Detect which cell encompasses the target text, then output its [x, y] center coordinate. 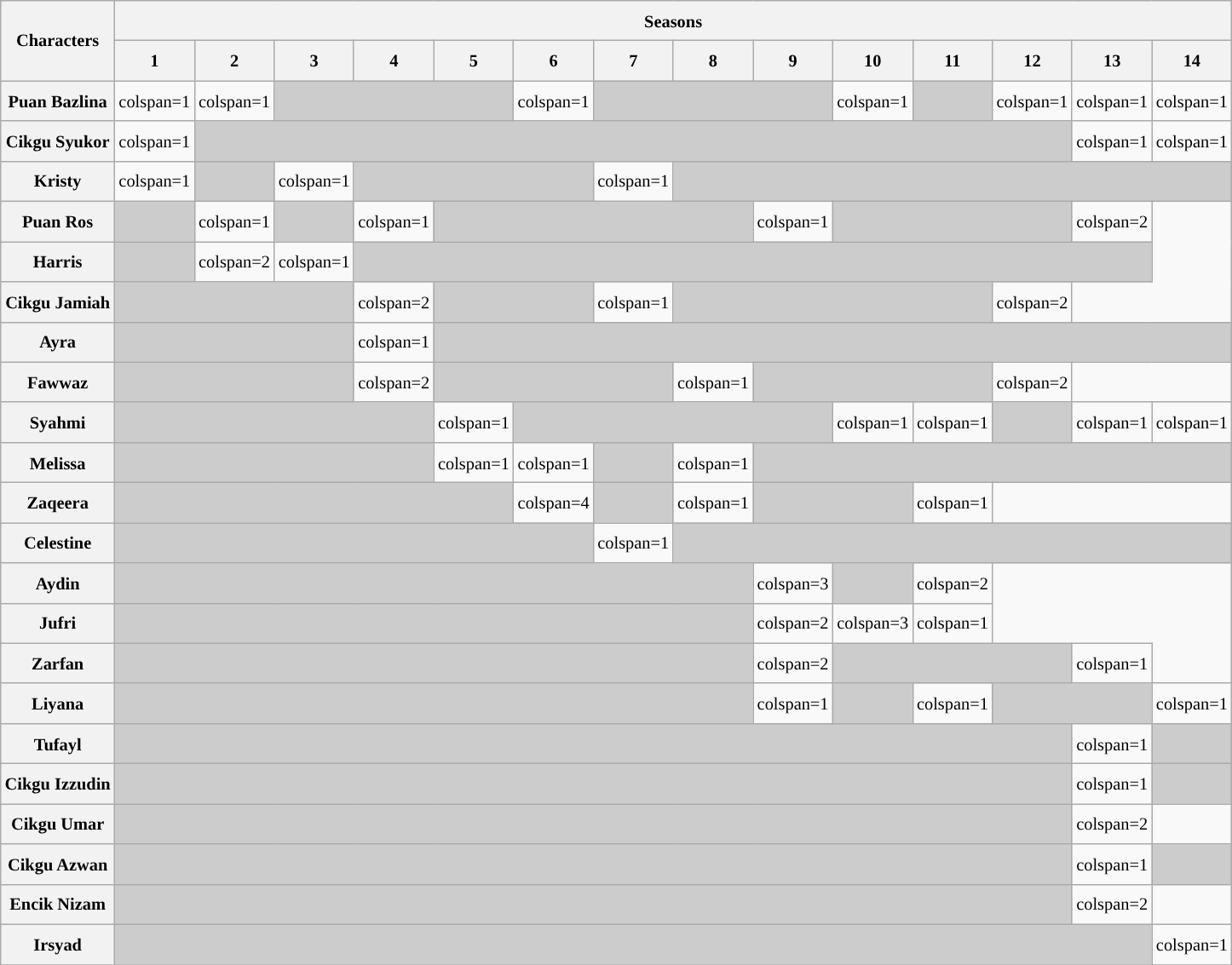
2 [234, 61]
13 [1112, 61]
Aydin [58, 583]
1 [155, 61]
Zarfan [58, 663]
colspan=4 [554, 503]
Cikgu Jamiah [58, 302]
4 [394, 61]
Characters [58, 40]
Puan Ros [58, 221]
10 [872, 61]
Puan Bazlina [58, 101]
Jufri [58, 623]
Irsyad [58, 944]
Fawwaz [58, 382]
Liyana [58, 704]
Seasons [673, 20]
Cikgu Syukor [58, 141]
14 [1192, 61]
Syahmi [58, 422]
8 [713, 61]
5 [474, 61]
Cikgu Izzudin [58, 784]
Ayra [58, 342]
12 [1033, 61]
Cikgu Azwan [58, 864]
3 [314, 61]
Harris [58, 261]
7 [633, 61]
Kristy [58, 181]
Tufayl [58, 743]
11 [953, 61]
Cikgu Umar [58, 823]
Celestine [58, 542]
Zaqeera [58, 503]
6 [554, 61]
Melissa [58, 462]
9 [793, 61]
Encik Nizam [58, 905]
